Find where the given text appears and provide that cell's center as (X, Y) coordinate. 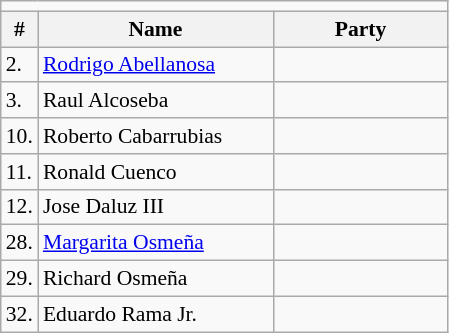
Ronald Cuenco (156, 172)
# (20, 29)
3. (20, 101)
29. (20, 279)
Roberto Cabarrubias (156, 136)
Eduardo Rama Jr. (156, 314)
Richard Osmeña (156, 279)
11. (20, 172)
28. (20, 243)
10. (20, 136)
Party (360, 29)
Name (156, 29)
Margarita Osmeña (156, 243)
Jose Daluz III (156, 207)
12. (20, 207)
32. (20, 314)
Raul Alcoseba (156, 101)
2. (20, 65)
Rodrigo Abellanosa (156, 65)
